From the cell containing the given text, extract its center point as [x, y] coordinate. 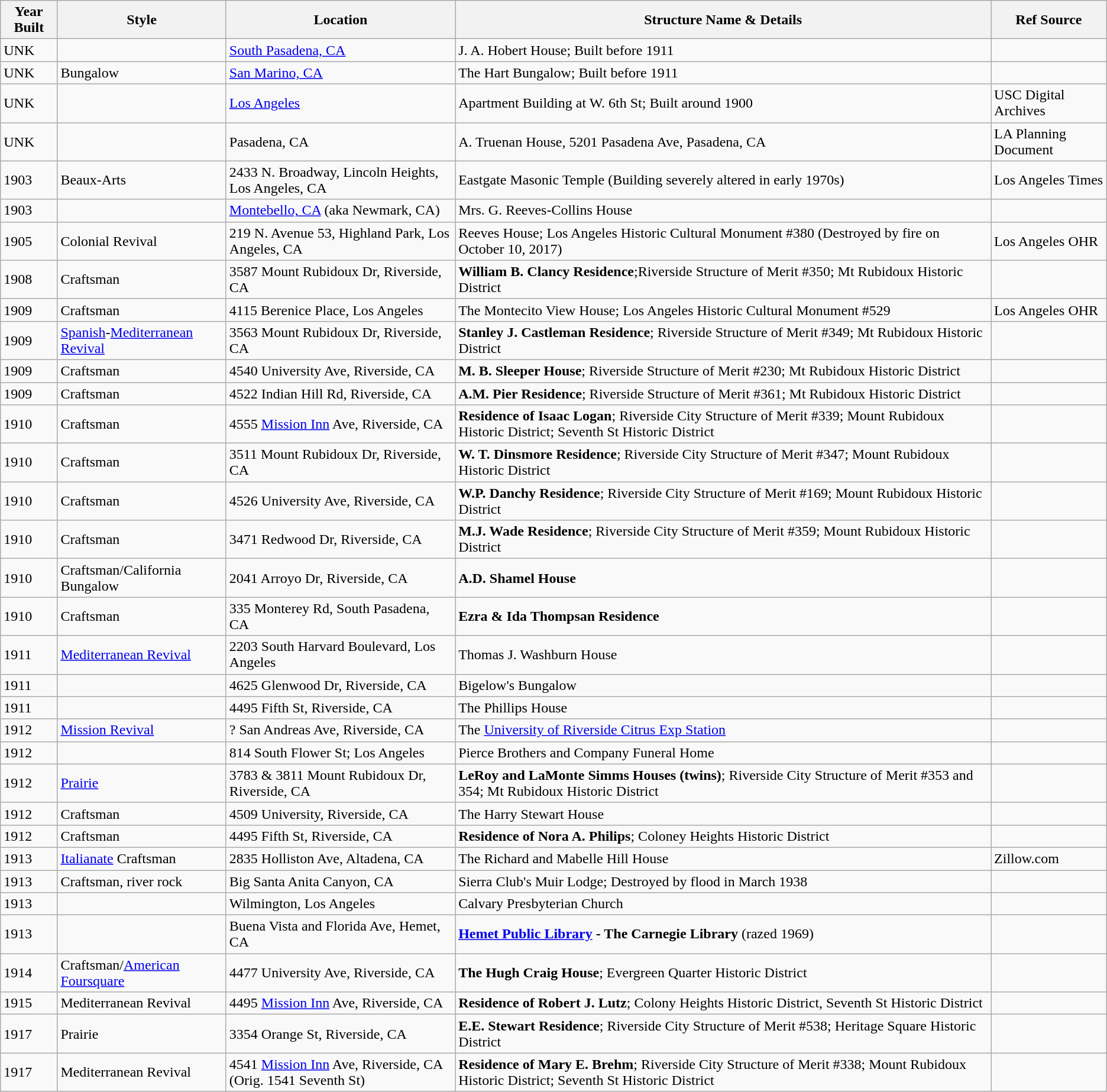
Residence of Nora A. Philips; Coloney Heights Historic District [723, 836]
San Marino, CA [341, 73]
W. T. Dinsmore Residence; Riverside City Structure of Merit #347; Mount Rubidoux Historic District [723, 462]
4555 Mission Inn Ave, Riverside, CA [341, 425]
2433 N. Broadway, Lincoln Heights, Los Angeles, CA [341, 180]
Pasadena, CA [341, 142]
4526 University Ave, Riverside, CA [341, 501]
M.J. Wade Residence; Riverside City Structure of Merit #359; Mount Rubidoux Historic District [723, 539]
E.E. Stewart Residence; Riverside City Structure of Merit #538; Heritage Square Historic District [723, 1033]
Sierra Club's Muir Lodge; Destroyed by flood in March 1938 [723, 882]
4625 Glenwood Dr, Riverside, CA [341, 685]
4522 Indian Hill Rd, Riverside, CA [341, 393]
Craftsman/California Bungalow [142, 578]
Wilmington, Los Angeles [341, 904]
4540 University Ave, Riverside, CA [341, 371]
Residence of Isaac Logan; Riverside City Structure of Merit #339; Mount Rubidoux Historic District; Seventh St Historic District [723, 425]
Bigelow's Bungalow [723, 685]
1915 [29, 1003]
W.P. Danchy Residence; Riverside City Structure of Merit #169; Mount Rubidoux Historic District [723, 501]
M. B. Sleeper House; Riverside Structure of Merit #230; Mt Rubidoux Historic District [723, 371]
Big Santa Anita Canyon, CA [341, 882]
Thomas J. Washburn House [723, 655]
The University of Riverside Citrus Exp Station [723, 730]
A.M. Pier Residence; Riverside Structure of Merit #361; Mt Rubidoux Historic District [723, 393]
Los Angeles Times [1049, 180]
? San Andreas Ave, Riverside, CA [341, 730]
The Montecito View House; Los Angeles Historic Cultural Monument #529 [723, 310]
USC Digital Archives [1049, 103]
814 South Flower St; Los Angeles [341, 753]
Residence of Mary E. Brehm; Riverside City Structure of Merit #338; Mount Rubidoux Historic District; Seventh St Historic District [723, 1072]
Year Built [29, 20]
Zillow.com [1049, 858]
Ref Source [1049, 20]
2835 Holliston Ave, Altadena, CA [341, 858]
Structure Name & Details [723, 20]
Apartment Building at W. 6th St; Built around 1900 [723, 103]
3563 Mount Rubidoux Dr, Riverside, CA [341, 341]
3511 Mount Rubidoux Dr, Riverside, CA [341, 462]
2041 Arroyo Dr, Riverside, CA [341, 578]
Style [142, 20]
219 N. Avenue 53, Highland Park, Los Angeles, CA [341, 241]
The Harry Stewart House [723, 814]
Italianate Craftsman [142, 858]
4509 University, Riverside, CA [341, 814]
2203 South Harvard Boulevard, Los Angeles [341, 655]
3783 & 3811 Mount Rubidoux Dr, Riverside, CA [341, 783]
Craftsman, river rock [142, 882]
Bungalow [142, 73]
South Pasadena, CA [341, 50]
1914 [29, 973]
Montebello, CA (aka Newmark, CA) [341, 210]
Los Angeles [341, 103]
4477 University Ave, Riverside, CA [341, 973]
A.D. Shamel House [723, 578]
4541 Mission Inn Ave, Riverside, CA(Orig. 1541 Seventh St) [341, 1072]
Beaux-Arts [142, 180]
4115 Berenice Place, Los Angeles [341, 310]
Reeves House; Los Angeles Historic Cultural Monument #380 (Destroyed by fire on October 10, 2017) [723, 241]
3587 Mount Rubidoux Dr, Riverside, CA [341, 279]
1905 [29, 241]
Mrs. G. Reeves-Collins House [723, 210]
J. A. Hobert House; Built before 1911 [723, 50]
The Hart Bungalow; Built before 1911 [723, 73]
LA Planning Document [1049, 142]
William B. Clancy Residence;Riverside Structure of Merit #350; Mt Rubidoux Historic District [723, 279]
Stanley J. Castleman Residence; Riverside Structure of Merit #349; Mt Rubidoux Historic District [723, 341]
Residence of Robert J. Lutz; Colony Heights Historic District, Seventh St Historic District [723, 1003]
Buena Vista and Florida Ave, Hemet, CA [341, 934]
Colonial Revival [142, 241]
4495 Mission Inn Ave, Riverside, CA [341, 1003]
335 Monterey Rd, South Pasadena, CA [341, 616]
Location [341, 20]
Pierce Brothers and Company Funeral Home [723, 753]
Spanish-Mediterranean Revival [142, 341]
LeRoy and LaMonte Simms Houses (twins); Riverside City Structure of Merit #353 and 354; Mt Rubidoux Historic District [723, 783]
A. Truenan House, 5201 Pasadena Ave, Pasadena, CA [723, 142]
Craftsman/American Foursquare [142, 973]
1908 [29, 279]
Ezra & Ida Thompsan Residence [723, 616]
The Richard and Mabelle Hill House [723, 858]
Calvary Presbyterian Church [723, 904]
Eastgate Masonic Temple (Building severely altered in early 1970s) [723, 180]
3354 Orange St, Riverside, CA [341, 1033]
The Phillips House [723, 708]
Hemet Public Library - The Carnegie Library (razed 1969) [723, 934]
Mission Revival [142, 730]
3471 Redwood Dr, Riverside, CA [341, 539]
The Hugh Craig House; Evergreen Quarter Historic District [723, 973]
